Identify which cell holds the provided text, then report its (X, Y) central coordinate. 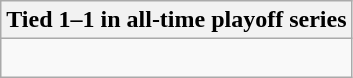
Tied 1–1 in all-time playoff series (176, 20)
